Capture the cell that displays the provided text and extract its (x, y) central coordinate. 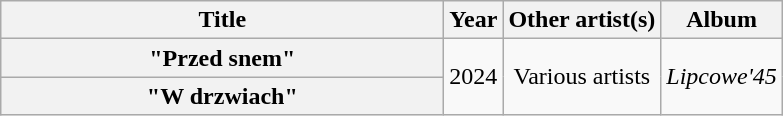
"Przed snem" (222, 58)
2024 (474, 77)
Title (222, 20)
Album (722, 20)
"W drzwiach" (222, 96)
Year (474, 20)
Other artist(s) (582, 20)
Various artists (582, 77)
Lipcowe'45 (722, 77)
